For the text-containing cell, return its midpoint in (X, Y) coordinate format. 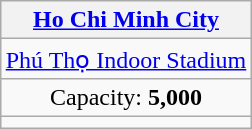
Capacity: 5,000 (126, 97)
Ho Chi Minh City (126, 20)
Phú Thọ Indoor Stadium (126, 59)
